Capture the cell that displays the provided text and extract its [x, y] central coordinate. 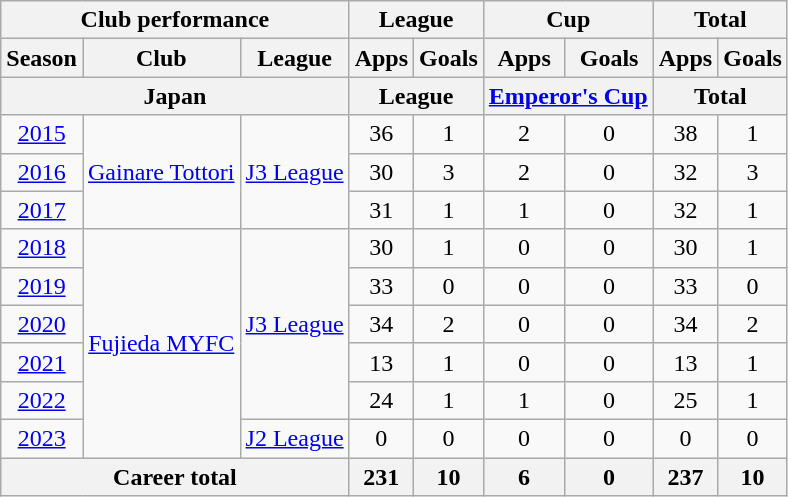
25 [685, 400]
Emperor's Cup [568, 96]
36 [381, 134]
Gainare Tottori [161, 172]
31 [381, 210]
237 [685, 477]
24 [381, 400]
2022 [42, 400]
2019 [42, 286]
Season [42, 58]
2015 [42, 134]
J2 League [294, 438]
2016 [42, 172]
2017 [42, 210]
Career total [175, 477]
Japan [175, 96]
2018 [42, 248]
38 [685, 134]
Club performance [175, 20]
Fujieda MYFC [161, 343]
2021 [42, 362]
231 [381, 477]
2023 [42, 438]
Cup [568, 20]
2020 [42, 324]
6 [524, 477]
Club [161, 58]
